Capture the cell that displays the provided text and extract its [X, Y] central coordinate. 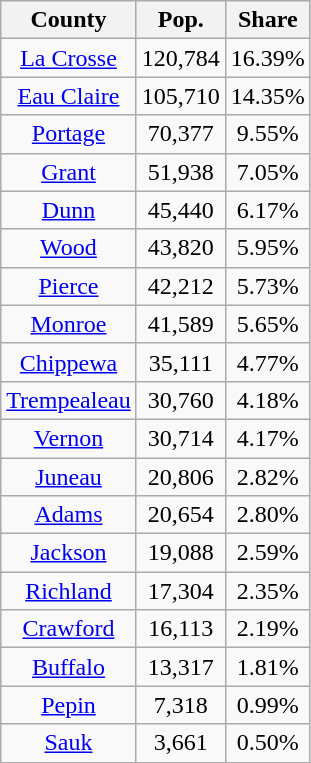
7.05% [268, 172]
Jackson [68, 553]
13,317 [180, 667]
Dunn [68, 210]
2.80% [268, 515]
2.82% [268, 477]
5.73% [268, 286]
105,710 [180, 96]
Adams [68, 515]
6.17% [268, 210]
9.55% [268, 134]
41,589 [180, 324]
Buffalo [68, 667]
Monroe [68, 324]
Portage [68, 134]
7,318 [180, 705]
2.35% [268, 591]
16,113 [180, 629]
20,654 [180, 515]
Wood [68, 248]
Sauk [68, 743]
2.19% [268, 629]
Vernon [68, 438]
43,820 [180, 248]
30,760 [180, 400]
Richland [68, 591]
19,088 [180, 553]
1.81% [268, 667]
4.77% [268, 362]
Crawford [68, 629]
La Crosse [68, 58]
Grant [68, 172]
5.95% [268, 248]
2.59% [268, 553]
51,938 [180, 172]
16.39% [268, 58]
4.17% [268, 438]
3,661 [180, 743]
5.65% [268, 324]
120,784 [180, 58]
Pop. [180, 20]
Eau Claire [68, 96]
45,440 [180, 210]
20,806 [180, 477]
30,714 [180, 438]
Pierce [68, 286]
Trempealeau [68, 400]
Share [268, 20]
Chippewa [68, 362]
0.99% [268, 705]
70,377 [180, 134]
17,304 [180, 591]
Pepin [68, 705]
42,212 [180, 286]
Juneau [68, 477]
4.18% [268, 400]
14.35% [268, 96]
35,111 [180, 362]
0.50% [268, 743]
County [68, 20]
